Determine the [x, y] coordinate at the center of the cell enclosing the given text.  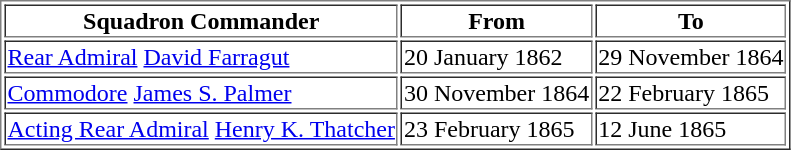
22 February 1865 [690, 92]
20 January 1862 [496, 56]
30 November 1864 [496, 92]
Acting Rear Admiral Henry K. Thatcher [200, 128]
29 November 1864 [690, 56]
Squadron Commander [200, 20]
23 February 1865 [496, 128]
To [690, 20]
Commodore James S. Palmer [200, 92]
12 June 1865 [690, 128]
From [496, 20]
Rear Admiral David Farragut [200, 56]
